Find where the given text appears and provide that cell's center as (X, Y) coordinate. 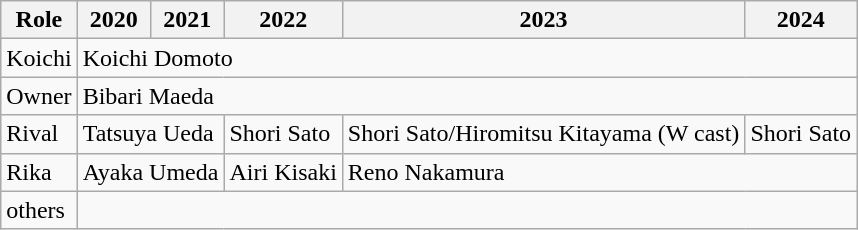
Airi Kisaki (283, 172)
2021 (188, 20)
2023 (544, 20)
Role (39, 20)
others (39, 210)
Koichi Domoto (467, 58)
Bibari Maeda (467, 96)
Reno Nakamura (599, 172)
2022 (283, 20)
2020 (114, 20)
2024 (801, 20)
Rika (39, 172)
Owner (39, 96)
Ayaka Umeda (150, 172)
Shori Sato/Hiromitsu Kitayama (W cast) (544, 134)
Rival (39, 134)
Koichi (39, 58)
Tatsuya Ueda (150, 134)
